Detect which cell encompasses the target text, then output its (x, y) center coordinate. 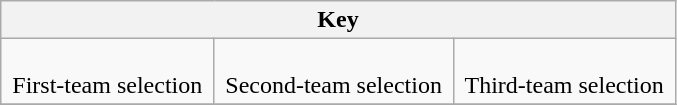
First-team selection (108, 72)
Key (338, 20)
Second-team selection (334, 72)
Third-team selection (564, 72)
